For the text-containing cell, return its midpoint in [x, y] coordinate format. 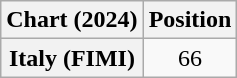
66 [190, 58]
Italy (FIMI) [72, 58]
Position [190, 20]
Chart (2024) [72, 20]
